Return the [X, Y] coordinate for the center point of the cell that contains the specified text.  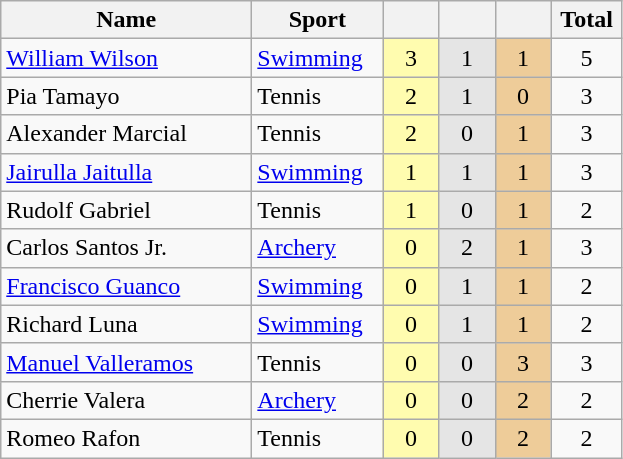
William Wilson [126, 58]
Richard Luna [126, 324]
Rudolf Gabriel [126, 210]
5 [586, 58]
Romeo Rafon [126, 438]
Francisco Guanco [126, 286]
Cherrie Valera [126, 400]
Manuel Valleramos [126, 362]
Sport [318, 20]
Pia Tamayo [126, 96]
Name [126, 20]
Total [586, 20]
Jairulla Jaitulla [126, 172]
Carlos Santos Jr. [126, 248]
Alexander Marcial [126, 134]
